Return [x, y] of the center of cell containing provided text 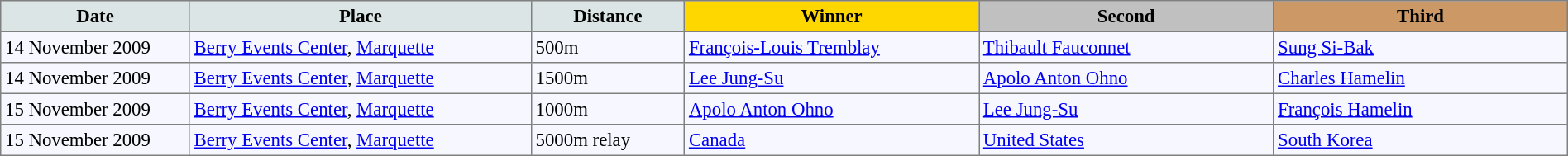
Place [361, 17]
Date [96, 17]
Winner [832, 17]
500m [607, 47]
South Korea [1421, 140]
Thibault Fauconnet [1126, 47]
François Hamelin [1421, 109]
Sung Si-Bak [1421, 47]
United States [1126, 140]
1500m [607, 78]
Charles Hamelin [1421, 78]
5000m relay [607, 140]
1000m [607, 109]
François-Louis Tremblay [832, 47]
Canada [832, 140]
Second [1126, 17]
Third [1421, 17]
Distance [607, 17]
